Return the [X, Y] coordinate for the center point of the cell that contains the specified text.  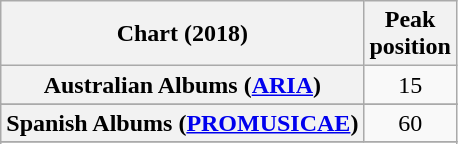
Peak position [410, 34]
15 [410, 85]
Spanish Albums (PROMUSICAE) [182, 123]
Chart (2018) [182, 34]
Australian Albums (ARIA) [182, 85]
60 [410, 123]
